Return the [X, Y] coordinate for the center point of the cell that contains the specified text.  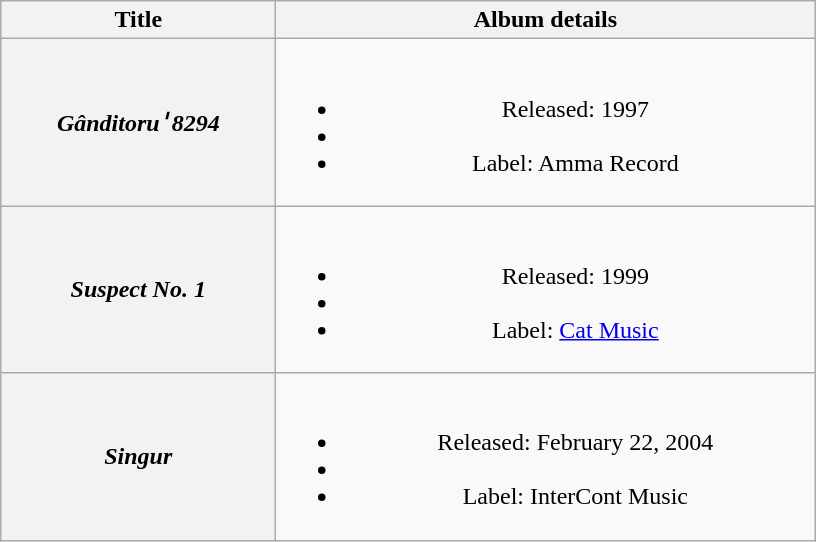
Suspect No. 1 [138, 290]
Singur [138, 456]
Album details [546, 20]
Gânditoruˈ 8294 [138, 122]
Released: 1999Label: Cat Music [546, 290]
Title [138, 20]
Released: 1997Label: Amma Record [546, 122]
Released: February 22, 2004Label: InterCont Music [546, 456]
